Detect which cell encompasses the target text, then output its (X, Y) center coordinate. 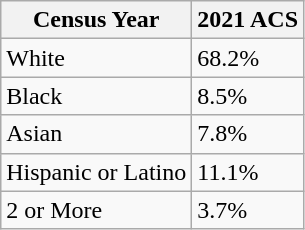
68.2% (248, 58)
2021 ACS (248, 20)
8.5% (248, 96)
3.7% (248, 210)
Hispanic or Latino (96, 172)
Census Year (96, 20)
2 or More (96, 210)
Asian (96, 134)
White (96, 58)
Black (96, 96)
7.8% (248, 134)
11.1% (248, 172)
